Detect which cell encompasses the target text, then output its [X, Y] center coordinate. 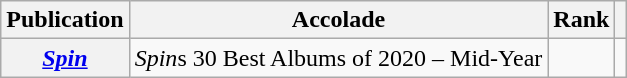
Rank [582, 20]
Spin [65, 58]
Spins 30 Best Albums of 2020 – Mid-Year [338, 58]
Accolade [338, 20]
Publication [65, 20]
